Output the (X, Y) coordinate of the center of the cell containing the given text.  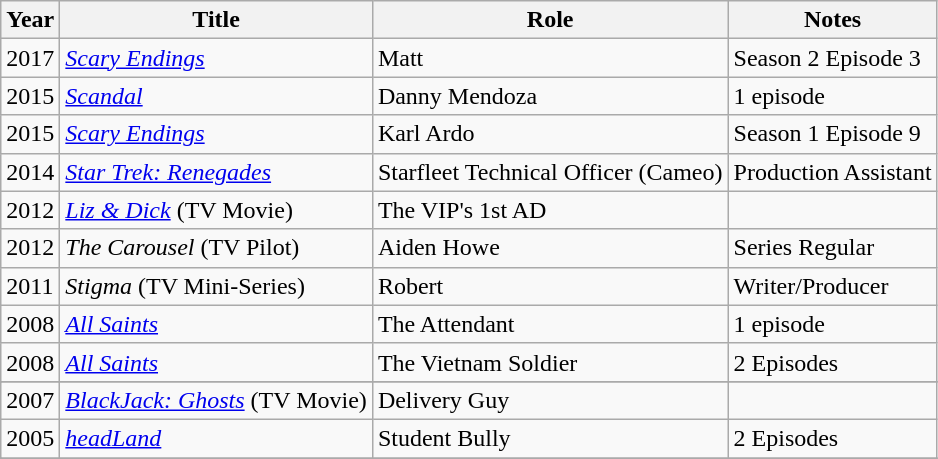
The Carousel (TV Pilot) (216, 248)
Stigma (TV Mini-Series) (216, 286)
The Attendant (550, 324)
Delivery Guy (550, 400)
Danny Mendoza (550, 96)
2005 (30, 438)
Title (216, 20)
BlackJack: Ghosts (TV Movie) (216, 400)
2007 (30, 400)
Matt (550, 58)
2017 (30, 58)
Season 2 Episode 3 (832, 58)
Aiden Howe (550, 248)
Karl Ardo (550, 134)
Production Assistant (832, 172)
The Vietnam Soldier (550, 362)
Role (550, 20)
Series Regular (832, 248)
Notes (832, 20)
Robert (550, 286)
Season 1 Episode 9 (832, 134)
headLand (216, 438)
Student Bully (550, 438)
Starfleet Technical Officer (Cameo) (550, 172)
2011 (30, 286)
Scandal (216, 96)
2014 (30, 172)
Star Trek: Renegades (216, 172)
The VIP's 1st AD (550, 210)
Writer/Producer (832, 286)
Year (30, 20)
Liz & Dick (TV Movie) (216, 210)
